Determine the [X, Y] coordinate at the center of the cell enclosing the given text.  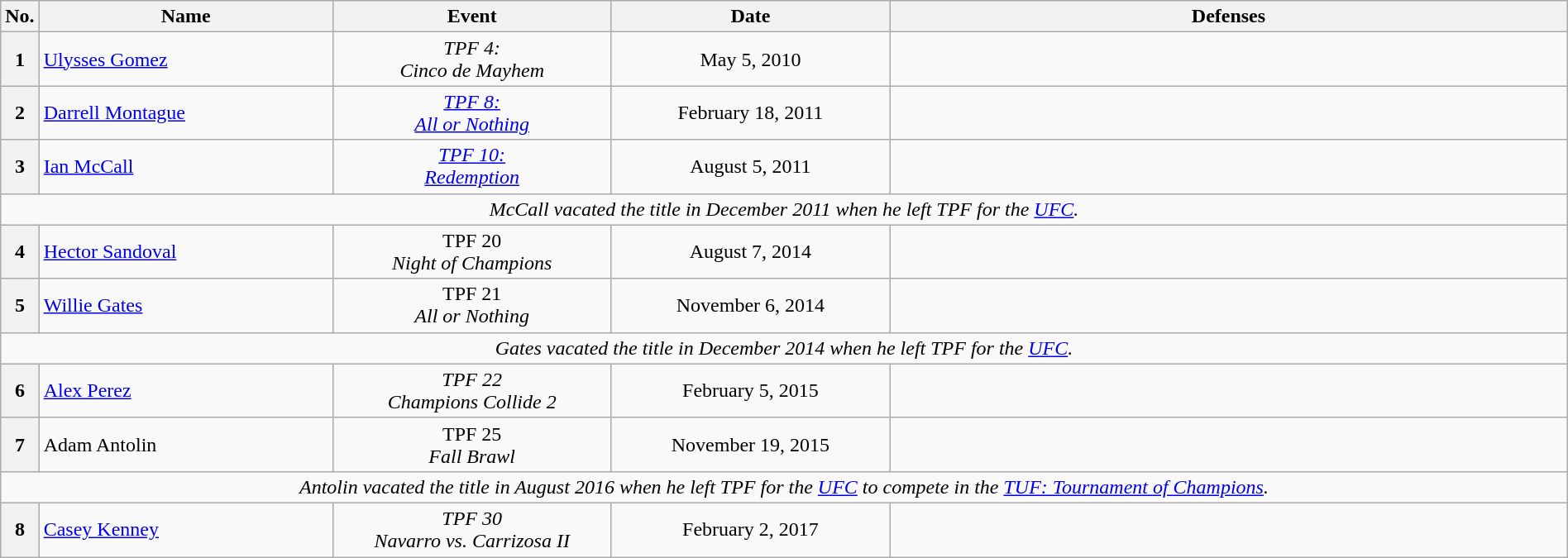
TPF 30Navarro vs. Carrizosa II [471, 529]
TPF 25Fall Brawl [471, 445]
TPF 22Champions Collide 2 [471, 390]
Casey Kenney [185, 529]
1 [20, 60]
2 [20, 112]
Willie Gates [185, 306]
Alex Perez [185, 390]
Name [185, 17]
TPF 8:All or Nothing [471, 112]
TPF 4:Cinco de Mayhem [471, 60]
Date [751, 17]
November 6, 2014 [751, 306]
TPF 20Night of Champions [471, 251]
Adam Antolin [185, 445]
No. [20, 17]
May 5, 2010 [751, 60]
August 5, 2011 [751, 167]
August 7, 2014 [751, 251]
7 [20, 445]
February 5, 2015 [751, 390]
6 [20, 390]
February 18, 2011 [751, 112]
Darrell Montague [185, 112]
TPF 21All or Nothing [471, 306]
5 [20, 306]
TPF 10:Redemption [471, 167]
3 [20, 167]
Ulysses Gomez [185, 60]
Defenses [1229, 17]
8 [20, 529]
Hector Sandoval [185, 251]
McCall vacated the title in December 2011 when he left TPF for the UFC. [784, 209]
February 2, 2017 [751, 529]
4 [20, 251]
Ian McCall [185, 167]
November 19, 2015 [751, 445]
Event [471, 17]
Gates vacated the title in December 2014 when he left TPF for the UFC. [784, 348]
Antolin vacated the title in August 2016 when he left TPF for the UFC to compete in the TUF: Tournament of Champions. [784, 487]
